Return the [x, y] coordinate for the center point of the cell that contains the specified text.  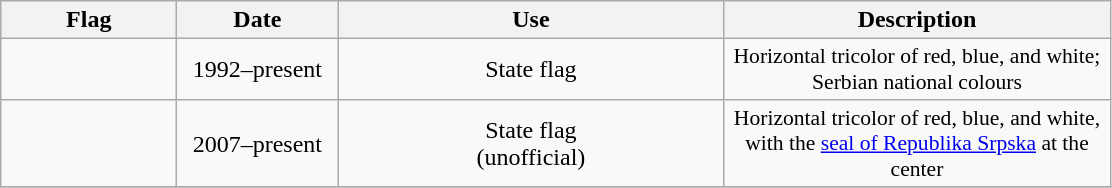
State flag(unofficial) [531, 144]
Use [531, 20]
Description [917, 20]
Flag [89, 20]
1992–present [258, 70]
Date [258, 20]
State flag [531, 70]
2007–present [258, 144]
Horizontal tricolor of red, blue, and white, with the seal of Republika Srpska at the center [917, 144]
Horizontal tricolor of red, blue, and white; Serbian national colours [917, 70]
